Pinpoint the cell where the given text exists, returning its (X, Y) midpoint coordinate. 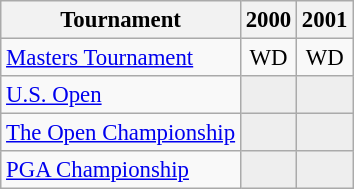
PGA Championship (121, 170)
U.S. Open (121, 95)
Tournament (121, 20)
Masters Tournament (121, 58)
2001 (325, 20)
2000 (268, 20)
The Open Championship (121, 133)
